Identify which cell holds the provided text, then report its [x, y] central coordinate. 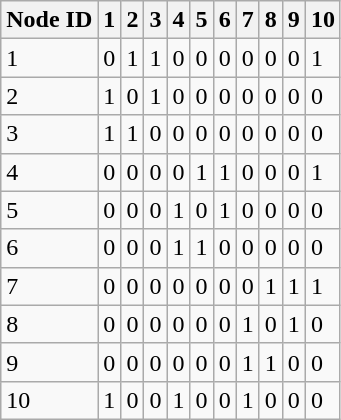
Node ID [50, 20]
